Detect which cell encompasses the target text, then output its [X, Y] center coordinate. 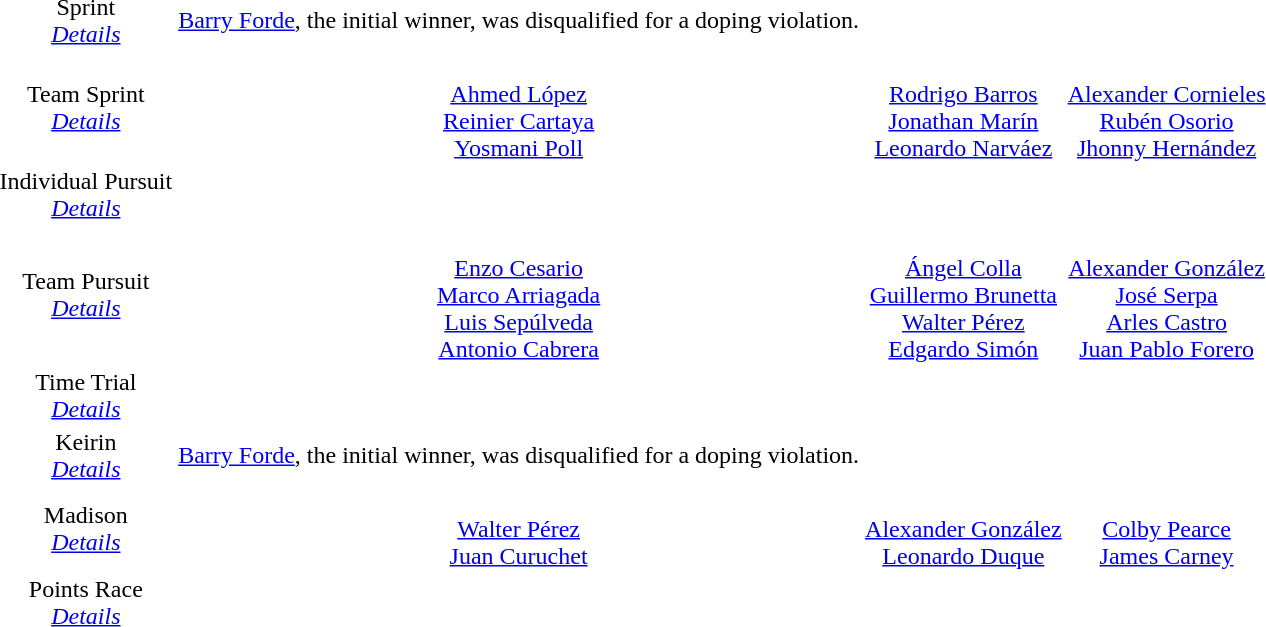
Rodrigo BarrosJonathan MarínLeonardo Narváez [964, 108]
Walter PérezJuan Curuchet [519, 529]
Alexander GonzálezLeonardo Duque [964, 529]
Ángel CollaGuillermo BrunettaWalter PérezEdgardo Simón [964, 295]
Ahmed LópezReinier CartayaYosmani Poll [519, 108]
Barry Forde, the initial winner, was disqualified for a doping violation. [519, 456]
Enzo CesarioMarco ArriagadaLuis SepúlvedaAntonio Cabrera [519, 295]
